Pinpoint the cell where the given text exists, returning its (x, y) midpoint coordinate. 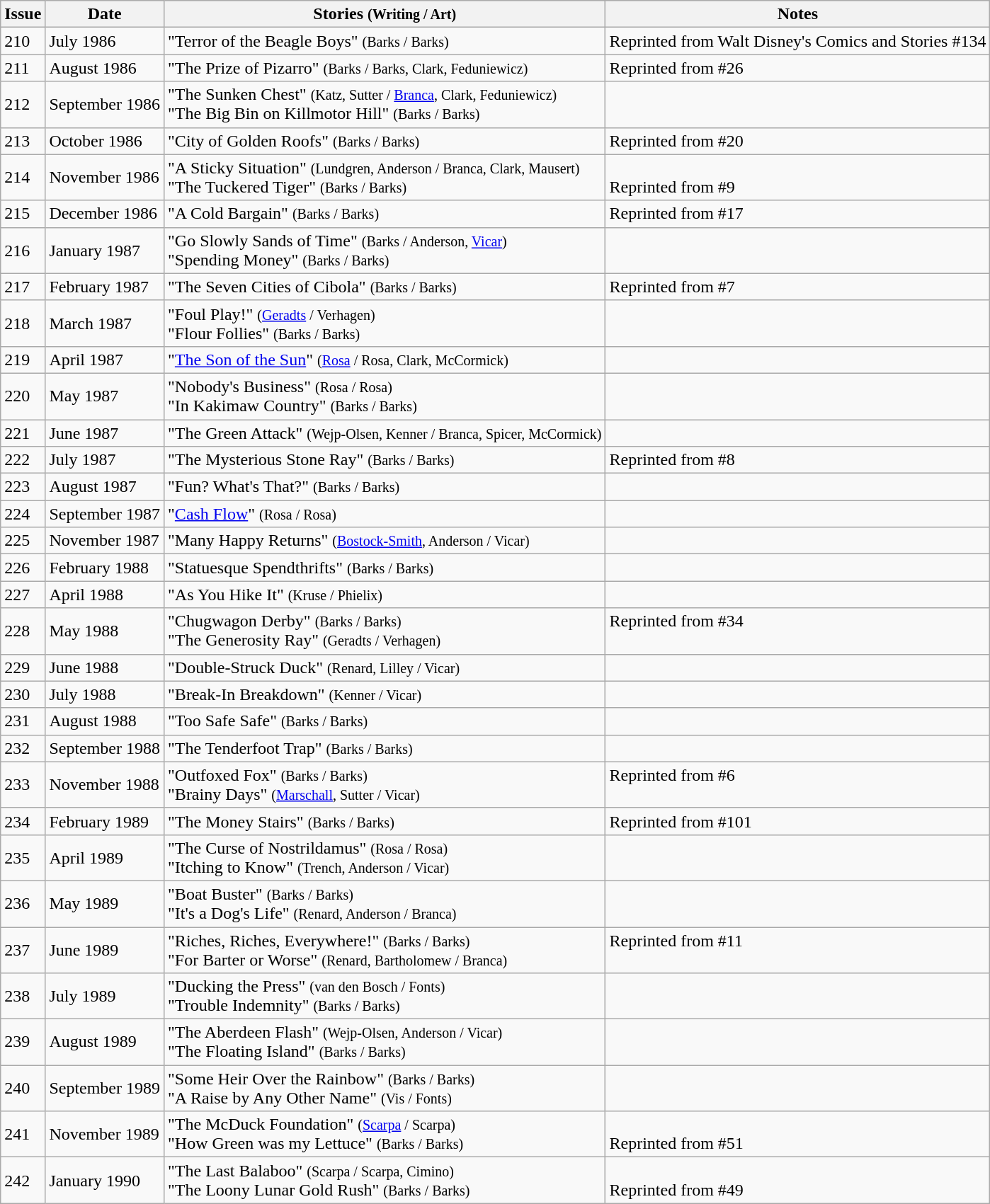
Reprinted from #101 (797, 821)
"The Aberdeen Flash" (Wejp-Olsen, Anderson / Vicar) "The Floating Island" (Barks / Barks) (385, 1042)
August 1988 (105, 721)
August 1989 (105, 1042)
September 1986 (105, 105)
220 (23, 396)
216 (23, 251)
September 1989 (105, 1089)
242 (23, 1181)
"Riches, Riches, Everywhere!" (Barks / Barks) "For Barter or Worse" (Renard, Bartholomew / Branca) (385, 950)
221 (23, 432)
Issue (23, 14)
227 (23, 595)
November 1986 (105, 177)
May 1987 (105, 396)
"Too Safe Safe" (Barks / Barks) (385, 721)
"The Green Attack" (Wejp-Olsen, Kenner / Branca, Spicer, McCormick) (385, 432)
Notes (797, 14)
"Cash Flow" (Rosa / Rosa) (385, 514)
212 (23, 105)
"Double-Struck Duck" (Renard, Lilley / Vicar) (385, 667)
July 1988 (105, 694)
February 1988 (105, 568)
225 (23, 541)
"Fun? What's That?" (Barks / Barks) (385, 487)
March 1987 (105, 323)
"City of Golden Roofs" (Barks / Barks) (385, 141)
January 1987 (105, 251)
November 1989 (105, 1134)
"Statuesque Spendthrifts" (Barks / Barks) (385, 568)
"The Last Balaboo" (Scarpa / Scarpa, Cimino) "The Loony Lunar Gold Rush" (Barks / Barks) (385, 1181)
224 (23, 514)
September 1988 (105, 748)
July 1987 (105, 460)
"Outfoxed Fox" (Barks / Barks) "Brainy Days" (Marschall, Sutter / Vicar) (385, 784)
"Many Happy Returns" (Bostock-Smith, Anderson / Vicar) (385, 541)
"The Sunken Chest" (Katz, Sutter / Branca, Clark, Feduniewicz) "The Big Bin on Killmotor Hill" (Barks / Barks) (385, 105)
October 1986 (105, 141)
"The Seven Cities of Cibola" (Barks / Barks) (385, 287)
August 1987 (105, 487)
June 1988 (105, 667)
"The Money Stairs" (Barks / Barks) (385, 821)
Reprinted from #51 (797, 1134)
223 (23, 487)
232 (23, 748)
239 (23, 1042)
"The Mysterious Stone Ray" (Barks / Barks) (385, 460)
240 (23, 1089)
December 1986 (105, 214)
June 1989 (105, 950)
Stories (Writing / Art) (385, 14)
"Terror of the Beagle Boys" (Barks / Barks) (385, 41)
222 (23, 460)
"As You Hike It" (Kruse / Phielix) (385, 595)
238 (23, 997)
June 1987 (105, 432)
229 (23, 667)
August 1986 (105, 68)
April 1988 (105, 595)
May 1988 (105, 631)
228 (23, 631)
"The Curse of Nostrildamus" (Rosa / Rosa) "Itching to Know" (Trench, Anderson / Vicar) (385, 858)
Reprinted from #20 (797, 141)
Reprinted from #17 (797, 214)
218 (23, 323)
Reprinted from #11 (797, 950)
231 (23, 721)
226 (23, 568)
"Chugwagon Derby" (Barks / Barks) "The Generosity Ray" (Geradts / Verhagen) (385, 631)
May 1989 (105, 903)
November 1988 (105, 784)
January 1990 (105, 1181)
April 1987 (105, 360)
Reprinted from #26 (797, 68)
213 (23, 141)
Date (105, 14)
"A Sticky Situation" (Lundgren, Anderson / Branca, Clark, Mausert) "The Tuckered Tiger" (Barks / Barks) (385, 177)
217 (23, 287)
"The Son of the Sun" (Rosa / Rosa, Clark, McCormick) (385, 360)
234 (23, 821)
Reprinted from #34 (797, 631)
Reprinted from #49 (797, 1181)
230 (23, 694)
237 (23, 950)
215 (23, 214)
233 (23, 784)
"Some Heir Over the Rainbow" (Barks / Barks) "A Raise by Any Other Name" (Vis / Fonts) (385, 1089)
236 (23, 903)
July 1986 (105, 41)
November 1987 (105, 541)
219 (23, 360)
Reprinted from #6 (797, 784)
"The Prize of Pizarro" (Barks / Barks, Clark, Feduniewicz) (385, 68)
"Boat Buster" (Barks / Barks) "It's a Dog's Life" (Renard, Anderson / Branca) (385, 903)
210 (23, 41)
September 1987 (105, 514)
235 (23, 858)
July 1989 (105, 997)
Reprinted from #8 (797, 460)
"The McDuck Foundation" (Scarpa / Scarpa) "How Green was my Lettuce" (Barks / Barks) (385, 1134)
"The Tenderfoot Trap" (Barks / Barks) (385, 748)
Reprinted from #9 (797, 177)
214 (23, 177)
241 (23, 1134)
"Break-In Breakdown" (Kenner / Vicar) (385, 694)
"A Cold Bargain" (Barks / Barks) (385, 214)
"Nobody's Business" (Rosa / Rosa) "In Kakimaw Country" (Barks / Barks) (385, 396)
February 1987 (105, 287)
211 (23, 68)
"Ducking the Press" (van den Bosch / Fonts) "Trouble Indemnity" (Barks / Barks) (385, 997)
April 1989 (105, 858)
"Go Slowly Sands of Time" (Barks / Anderson, Vicar) "Spending Money" (Barks / Barks) (385, 251)
February 1989 (105, 821)
Reprinted from Walt Disney's Comics and Stories #134 (797, 41)
"Foul Play!" (Geradts / Verhagen) "Flour Follies" (Barks / Barks) (385, 323)
Reprinted from #7 (797, 287)
